Scan for the cell matching the given text and deliver its [x, y] coordinate at center. 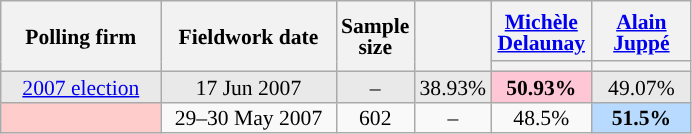
50.93% [541, 86]
48.5% [541, 118]
Fieldwork date [248, 36]
Samplesize [375, 36]
Alain Juppé [641, 31]
Michèle Delaunay [541, 31]
29–30 May 2007 [248, 118]
17 Jun 2007 [248, 86]
49.07% [641, 86]
38.93% [452, 86]
602 [375, 118]
2007 election [81, 86]
Polling firm [81, 36]
51.5% [641, 118]
